Output the [X, Y] coordinate of the center of the cell containing the given text.  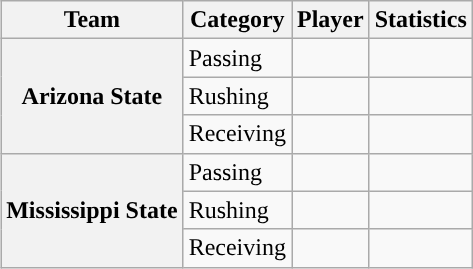
Category [237, 20]
Arizona State [92, 96]
Team [92, 20]
Mississippi State [92, 210]
Statistics [420, 20]
Player [331, 20]
